Find where the given text appears and provide that cell's center as [x, y] coordinate. 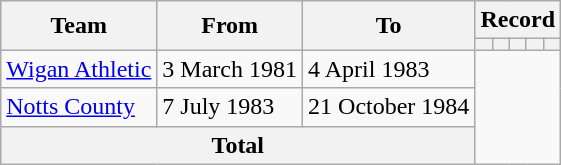
To [389, 26]
21 October 1984 [389, 107]
3 March 1981 [230, 69]
Team [79, 26]
4 April 1983 [389, 69]
Record [518, 20]
Total [238, 145]
Notts County [79, 107]
From [230, 26]
Wigan Athletic [79, 69]
7 July 1983 [230, 107]
